For the text-containing cell, return its midpoint in (X, Y) coordinate format. 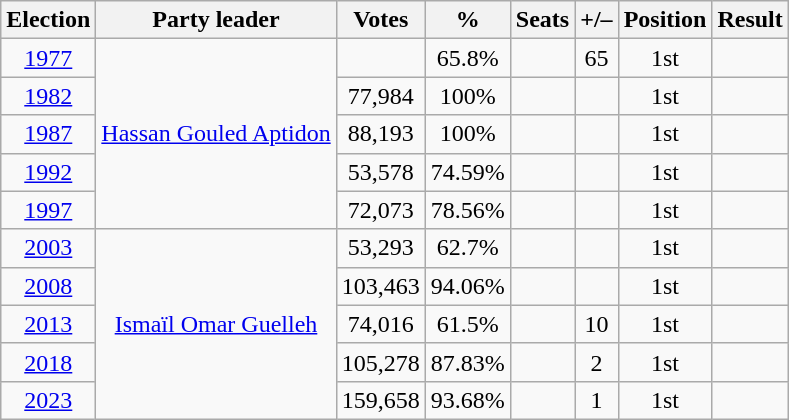
Party leader (216, 20)
61.5% (468, 324)
1982 (48, 96)
87.83% (468, 362)
88,193 (380, 134)
74,016 (380, 324)
78.56% (468, 210)
2013 (48, 324)
1 (596, 400)
1977 (48, 58)
2 (596, 362)
53,578 (380, 172)
62.7% (468, 248)
65 (596, 58)
2003 (48, 248)
77,984 (380, 96)
Seats (542, 20)
+/– (596, 20)
94.06% (468, 286)
74.59% (468, 172)
2018 (48, 362)
10 (596, 324)
% (468, 20)
105,278 (380, 362)
2023 (48, 400)
Result (750, 20)
2008 (48, 286)
1992 (48, 172)
Election (48, 20)
Hassan Gouled Aptidon (216, 134)
1987 (48, 134)
93.68% (468, 400)
Votes (380, 20)
65.8% (468, 58)
1997 (48, 210)
103,463 (380, 286)
Position (665, 20)
53,293 (380, 248)
159,658 (380, 400)
72,073 (380, 210)
Ismaïl Omar Guelleh (216, 324)
